Locate the cell with the specified text and output its [x, y] center coordinate. 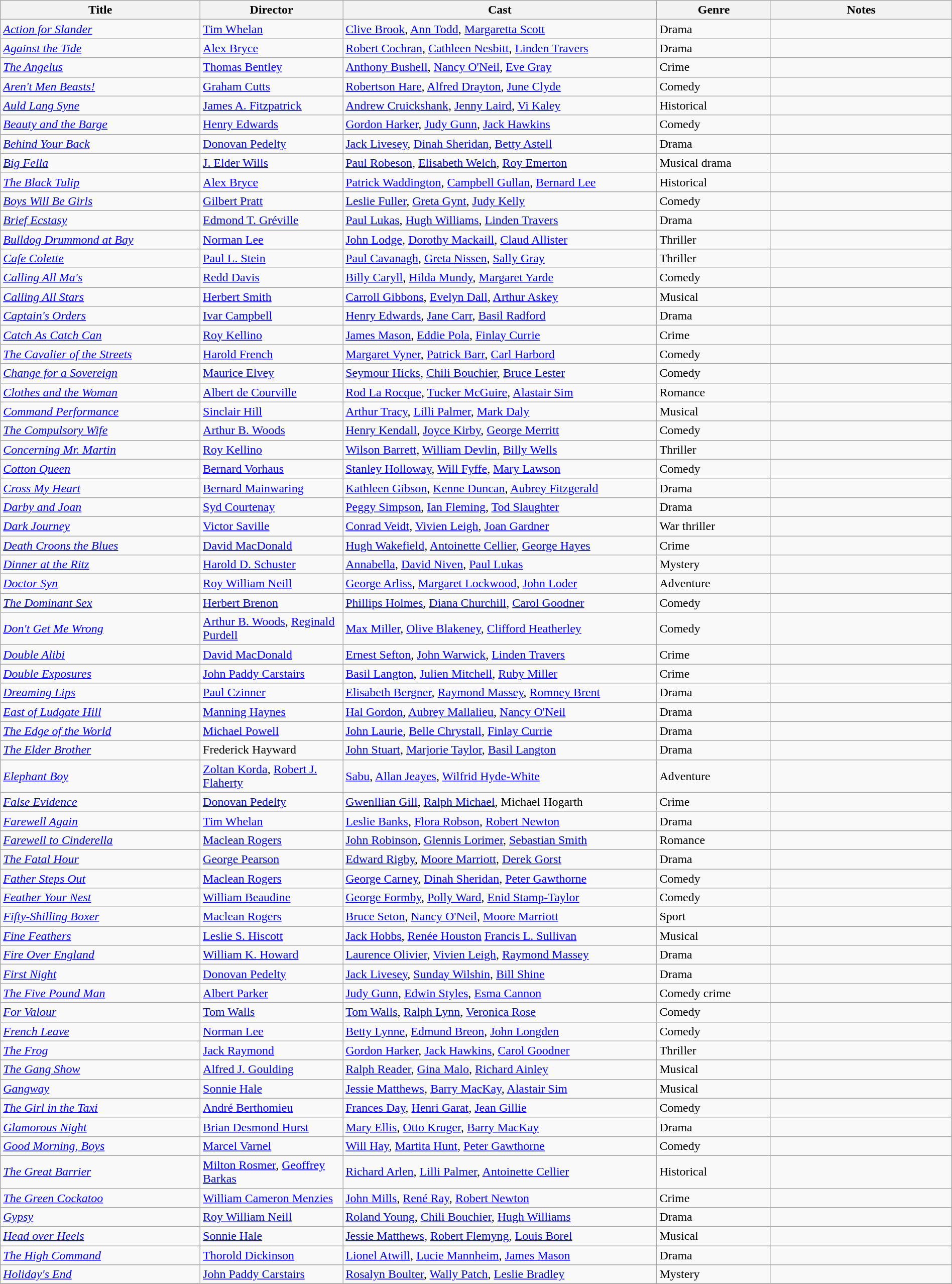
John Lodge, Dorothy Mackaill, Claud Allister [500, 240]
Jack Livesey, Sunday Wilshin, Bill Shine [500, 974]
Will Hay, Martita Hunt, Peter Gawthorne [500, 1146]
William K. Howard [272, 955]
The Cavalier of the Streets [100, 354]
Judy Gunn, Edwin Styles, Esma Cannon [500, 993]
John Robinson, Glennis Lorimer, Sebastian Smith [500, 840]
Milton Rosmer, Geoffrey Barkas [272, 1171]
The Compulsory Wife [100, 431]
The Five Pound Man [100, 993]
John Stuart, Marjorie Taylor, Basil Langton [500, 750]
The Elder Brother [100, 750]
Elephant Boy [100, 776]
Robertson Hare, Alfred Drayton, June Clyde [500, 86]
J. Elder Wills [272, 163]
Bernard Vorhaus [272, 469]
War thriller [714, 526]
Sport [714, 917]
Stanley Holloway, Will Fyffe, Mary Lawson [500, 469]
Farewell Again [100, 821]
James A. Fitzpatrick [272, 105]
Jack Livesey, Dinah Sheridan, Betty Astell [500, 144]
Herbert Brenon [272, 603]
False Evidence [100, 802]
Phillips Holmes, Diana Churchill, Carol Goodner [500, 603]
Don't Get Me Wrong [100, 629]
Harold D. Schuster [272, 565]
Behind Your Back [100, 144]
East of Ludgate Hill [100, 712]
Betty Lynne, Edmund Breon, John Longden [500, 1031]
Robert Cochran, Cathleen Nesbitt, Linden Travers [500, 48]
Patrick Waddington, Campbell Gullan, Bernard Lee [500, 182]
Graham Cutts [272, 86]
Thomas Bentley [272, 67]
William Beaudine [272, 898]
Captain's Orders [100, 316]
Richard Arlen, Lilli Palmer, Antoinette Cellier [500, 1171]
Leslie Fuller, Greta Gynt, Judy Kelly [500, 201]
Edmond T. Gréville [272, 220]
Henry Kendall, Joyce Kirby, George Merritt [500, 431]
Laurence Olivier, Vivien Leigh, Raymond Massey [500, 955]
Calling All Stars [100, 297]
Auld Lang Syne [100, 105]
Cafe Colette [100, 259]
Paul Lukas, Hugh Williams, Linden Travers [500, 220]
Double Exposures [100, 674]
Frederick Hayward [272, 750]
Clothes and the Woman [100, 392]
Command Performance [100, 411]
The Black Tulip [100, 182]
Edward Rigby, Moore Marriott, Derek Gorst [500, 859]
Bernard Mainwaring [272, 488]
Dark Journey [100, 526]
Syd Courtenay [272, 507]
Jessie Matthews, Barry MacKay, Alastair Sim [500, 1089]
Ivar Campbell [272, 316]
Jack Raymond [272, 1050]
Glamorous Night [100, 1127]
Annabella, David Niven, Paul Lukas [500, 565]
Concerning Mr. Martin [100, 450]
The Edge of the World [100, 731]
Hal Gordon, Aubrey Mallalieu, Nancy O'Neil [500, 712]
Michael Powell [272, 731]
Tom Walls [272, 1012]
John Mills, René Ray, Robert Newton [500, 1198]
Cotton Queen [100, 469]
Father Steps Out [100, 879]
The Fatal Hour [100, 859]
Change for a Sovereign [100, 373]
Farewell to Cinderella [100, 840]
Gypsy [100, 1217]
Dreaming Lips [100, 693]
Aren't Men Beasts! [100, 86]
Redd Davis [272, 278]
The Frog [100, 1050]
Brief Ecstasy [100, 220]
Carroll Gibbons, Evelyn Dall, Arthur Askey [500, 297]
Leslie Banks, Flora Robson, Robert Newton [500, 821]
Gwenllian Gill, Ralph Michael, Michael Hogarth [500, 802]
Herbert Smith [272, 297]
The Girl in the Taxi [100, 1108]
Max Miller, Olive Blakeney, Clifford Heatherley [500, 629]
Hugh Wakefield, Antoinette Cellier, George Hayes [500, 545]
Death Croons the Blues [100, 545]
First Night [100, 974]
Doctor Syn [100, 584]
Darby and Joan [100, 507]
Arthur Tracy, Lilli Palmer, Mark Daly [500, 411]
James Mason, Eddie Pola, Finlay Currie [500, 335]
Elisabeth Bergner, Raymond Massey, Romney Brent [500, 693]
George Formby, Polly Ward, Enid Stamp-Taylor [500, 898]
Calling All Ma's [100, 278]
Ralph Reader, Gina Malo, Richard Ainley [500, 1069]
Brian Desmond Hurst [272, 1127]
Rosalyn Boulter, Wally Patch, Leslie Bradley [500, 1274]
Albert de Courville [272, 392]
Arthur B. Woods [272, 431]
Tom Walls, Ralph Lynn, Veronica Rose [500, 1012]
Beauty and the Barge [100, 125]
Gangway [100, 1089]
Andrew Cruickshank, Jenny Laird, Vi Kaley [500, 105]
George Arliss, Margaret Lockwood, John Loder [500, 584]
Mary Ellis, Otto Kruger, Barry MacKay [500, 1127]
Gilbert Pratt [272, 201]
Paul Czinner [272, 693]
Gordon Harker, Jack Hawkins, Carol Goodner [500, 1050]
Big Fella [100, 163]
Fifty-Shilling Boxer [100, 917]
Bulldog Drummond at Bay [100, 240]
Peggy Simpson, Ian Fleming, Tod Slaughter [500, 507]
Gordon Harker, Judy Gunn, Jack Hawkins [500, 125]
Sinclair Hill [272, 411]
The Great Barrier [100, 1171]
Against the Tide [100, 48]
Zoltan Korda, Robert J. Flaherty [272, 776]
Victor Saville [272, 526]
Paul L. Stein [272, 259]
Good Morning, Boys [100, 1146]
Director [272, 10]
Billy Caryll, Hilda Mundy, Margaret Yarde [500, 278]
George Carney, Dinah Sheridan, Peter Gawthorne [500, 879]
The Angelus [100, 67]
French Leave [100, 1031]
Basil Langton, Julien Mitchell, Ruby Miller [500, 674]
Margaret Vyner, Patrick Barr, Carl Harbord [500, 354]
Thorold Dickinson [272, 1255]
Anthony Bushell, Nancy O'Neil, Eve Gray [500, 67]
Feather Your Nest [100, 898]
Albert Parker [272, 993]
Clive Brook, Ann Todd, Margaretta Scott [500, 29]
Double Alibi [100, 655]
Fire Over England [100, 955]
Lionel Atwill, Lucie Mannheim, James Mason [500, 1255]
Cast [500, 10]
Arthur B. Woods, Reginald Purdell [272, 629]
Jack Hobbs, Renée Houston Francis L. Sullivan [500, 936]
Roland Young, Chili Bouchier, Hugh Williams [500, 1217]
Holiday's End [100, 1274]
Paul Robeson, Elisabeth Welch, Roy Emerton [500, 163]
Cross My Heart [100, 488]
The Green Cockatoo [100, 1198]
Ernest Sefton, John Warwick, Linden Travers [500, 655]
Action for Slander [100, 29]
Jessie Matthews, Robert Flemyng, Louis Borel [500, 1236]
Frances Day, Henri Garat, Jean Gillie [500, 1108]
For Valour [100, 1012]
Musical drama [714, 163]
Manning Haynes [272, 712]
Seymour Hicks, Chili Bouchier, Bruce Lester [500, 373]
Catch As Catch Can [100, 335]
Sabu, Allan Jeayes, Wilfrid Hyde-White [500, 776]
Rod La Rocque, Tucker McGuire, Alastair Sim [500, 392]
George Pearson [272, 859]
Comedy crime [714, 993]
Title [100, 10]
Head over Heels [100, 1236]
Paul Cavanagh, Greta Nissen, Sally Gray [500, 259]
Fine Feathers [100, 936]
Marcel Varnel [272, 1146]
The High Command [100, 1255]
Wilson Barrett, William Devlin, Billy Wells [500, 450]
Genre [714, 10]
André Berthomieu [272, 1108]
Leslie S. Hiscott [272, 936]
Dinner at the Ritz [100, 565]
John Laurie, Belle Chrystall, Finlay Currie [500, 731]
William Cameron Menzies [272, 1198]
Conrad Veidt, Vivien Leigh, Joan Gardner [500, 526]
The Gang Show [100, 1069]
Maurice Elvey [272, 373]
Henry Edwards, Jane Carr, Basil Radford [500, 316]
Harold French [272, 354]
Boys Will Be Girls [100, 201]
Alfred J. Goulding [272, 1069]
Kathleen Gibson, Kenne Duncan, Aubrey Fitzgerald [500, 488]
Henry Edwards [272, 125]
Bruce Seton, Nancy O'Neil, Moore Marriott [500, 917]
Notes [861, 10]
The Dominant Sex [100, 603]
